Output the (x, y) coordinate of the center of the cell containing the given text.  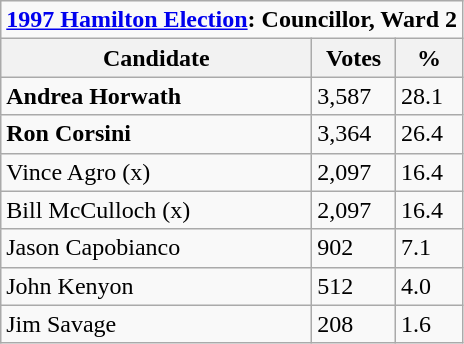
1.6 (428, 324)
John Kenyon (156, 286)
902 (354, 248)
Jason Capobianco (156, 248)
3,587 (354, 96)
26.4 (428, 134)
208 (354, 324)
% (428, 58)
1997 Hamilton Election: Councillor, Ward 2 (232, 20)
4.0 (428, 286)
Vince Agro (x) (156, 172)
512 (354, 286)
7.1 (428, 248)
Votes (354, 58)
Bill McCulloch (x) (156, 210)
3,364 (354, 134)
Jim Savage (156, 324)
Ron Corsini (156, 134)
Andrea Horwath (156, 96)
Candidate (156, 58)
28.1 (428, 96)
